Return the [x, y] coordinate for the center point of the cell that contains the specified text.  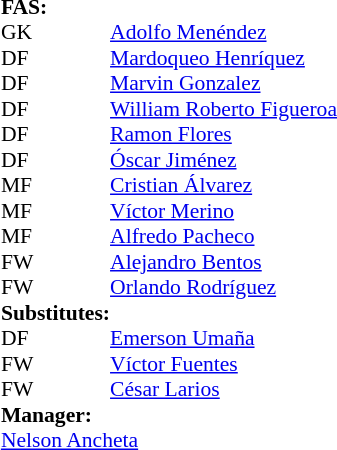
Orlando Rodríguez [224, 287]
Alejandro Bentos [224, 262]
Adolfo Menéndez [224, 33]
Mardoqueo Henríquez [224, 58]
Víctor Merino [224, 211]
Marvin Gonzalez [224, 83]
Manager: [169, 415]
William Roberto Figueroa [224, 109]
Emerson Umaña [224, 339]
Substitutes: [56, 313]
César Larios [224, 389]
Víctor Fuentes [224, 364]
Cristian Álvarez [224, 185]
GK [28, 33]
Óscar Jiménez [224, 160]
Ramon Flores [224, 135]
Alfredo Pacheco [224, 237]
